Output the [X, Y] coordinate of the center of the cell containing the given text.  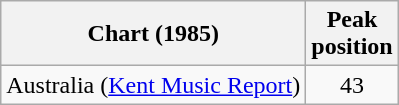
Chart (1985) [154, 34]
Peakposition [352, 34]
Australia (Kent Music Report) [154, 85]
43 [352, 85]
